Search for the cell housing the specified text and yield its [X, Y] center coordinate. 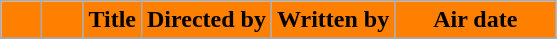
Air date [476, 20]
Title [112, 20]
Directed by [206, 20]
Written by [332, 20]
